Locate the cell with the specified text and output its (X, Y) center coordinate. 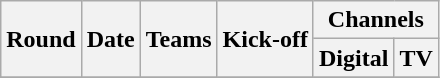
Kick-off (265, 39)
TV (416, 58)
Round (41, 39)
Date (110, 39)
Digital (353, 58)
Channels (376, 20)
Teams (178, 39)
